Identify which cell holds the provided text, then report its (x, y) central coordinate. 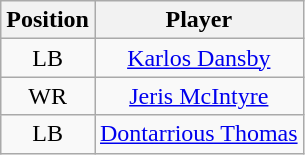
Position (48, 20)
Dontarrious Thomas (198, 134)
Player (198, 20)
Karlos Dansby (198, 58)
WR (48, 96)
Jeris McIntyre (198, 96)
